Pinpoint the cell where the given text exists, returning its [X, Y] midpoint coordinate. 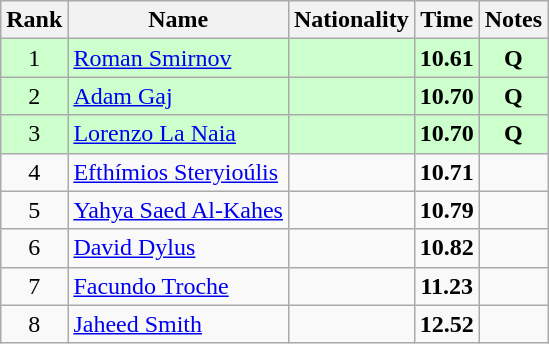
Name [178, 20]
1 [34, 58]
Efthímios Steryioúlis [178, 172]
12.52 [446, 324]
Roman Smirnov [178, 58]
3 [34, 134]
Adam Gaj [178, 96]
2 [34, 96]
10.61 [446, 58]
Yahya Saed Al-Kahes [178, 210]
10.82 [446, 248]
Jaheed Smith [178, 324]
7 [34, 286]
Rank [34, 20]
Nationality [351, 20]
8 [34, 324]
Notes [513, 20]
5 [34, 210]
10.71 [446, 172]
4 [34, 172]
11.23 [446, 286]
10.79 [446, 210]
Lorenzo La Naia [178, 134]
6 [34, 248]
Time [446, 20]
Facundo Troche [178, 286]
David Dylus [178, 248]
